Output the [x, y] coordinate of the center of the cell containing the given text.  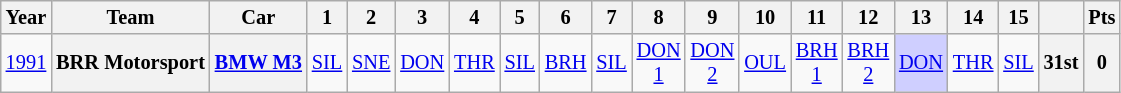
14 [973, 17]
Pts [1102, 17]
Car [258, 17]
6 [566, 17]
13 [921, 17]
BMW M3 [258, 63]
DON1 [659, 63]
Year [26, 17]
9 [712, 17]
15 [1018, 17]
OUL [765, 63]
7 [611, 17]
0 [1102, 63]
11 [817, 17]
5 [520, 17]
BRH2 [868, 63]
SNE [371, 63]
1 [327, 17]
2 [371, 17]
3 [422, 17]
8 [659, 17]
4 [474, 17]
10 [765, 17]
Team [130, 17]
12 [868, 17]
DON2 [712, 63]
BRH [566, 63]
1991 [26, 63]
31st [1062, 63]
BRH1 [817, 63]
BRR Motorsport [130, 63]
